Provide the (x, y) coordinate of the cell's center where the given text is located.  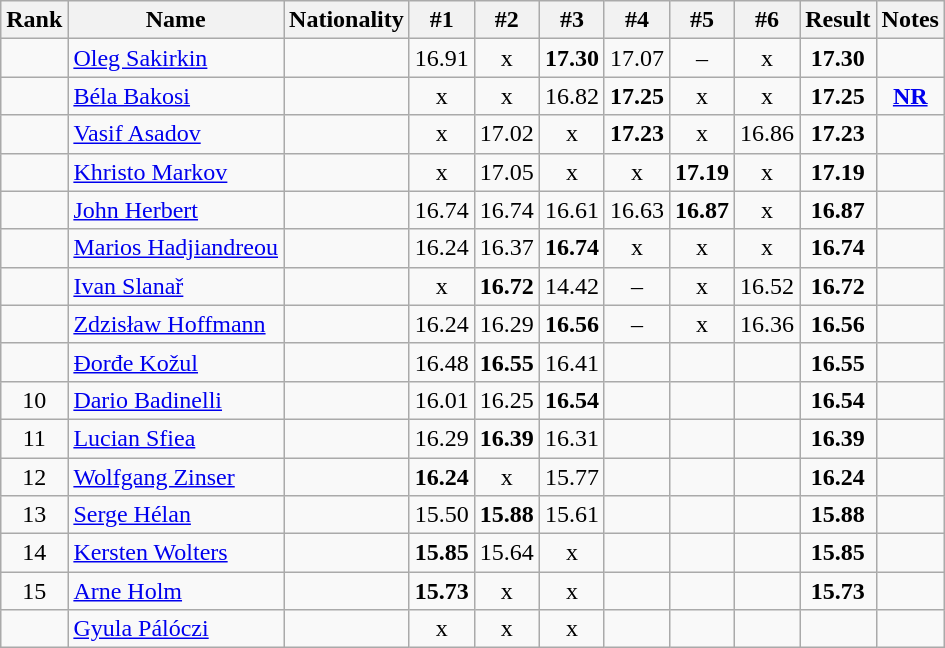
Lucian Sfiea (176, 438)
16.37 (506, 248)
17.02 (506, 134)
15.50 (442, 515)
16.61 (572, 210)
13 (34, 515)
16.52 (768, 286)
16.41 (572, 362)
14 (34, 553)
#3 (572, 20)
Dario Badinelli (176, 400)
16.36 (768, 324)
#1 (442, 20)
Vasif Asadov (176, 134)
15 (34, 591)
11 (34, 438)
16.91 (442, 58)
16.01 (442, 400)
14.42 (572, 286)
#2 (506, 20)
17.05 (506, 172)
#6 (768, 20)
Zdzisław Hoffmann (176, 324)
NR (910, 96)
Khristo Markov (176, 172)
Đorđe Kožul (176, 362)
Gyula Pálóczi (176, 629)
John Herbert (176, 210)
15.64 (506, 553)
16.48 (442, 362)
16.82 (572, 96)
Ivan Slanař (176, 286)
16.86 (768, 134)
#4 (636, 20)
Result (838, 20)
15.61 (572, 515)
16.25 (506, 400)
Serge Hélan (176, 515)
Nationality (347, 20)
Oleg Sakirkin (176, 58)
15.77 (572, 477)
#5 (702, 20)
Notes (910, 20)
16.63 (636, 210)
Arne Holm (176, 591)
16.31 (572, 438)
Wolfgang Zinser (176, 477)
Name (176, 20)
Marios Hadjiandreou (176, 248)
Rank (34, 20)
17.07 (636, 58)
Béla Bakosi (176, 96)
Kersten Wolters (176, 553)
10 (34, 400)
12 (34, 477)
